Determine the [x, y] coordinate at the center of the cell enclosing the given text.  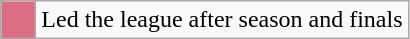
Led the league after season and finals [222, 20]
